Determine the (X, Y) coordinate at the center of the cell enclosing the given text.  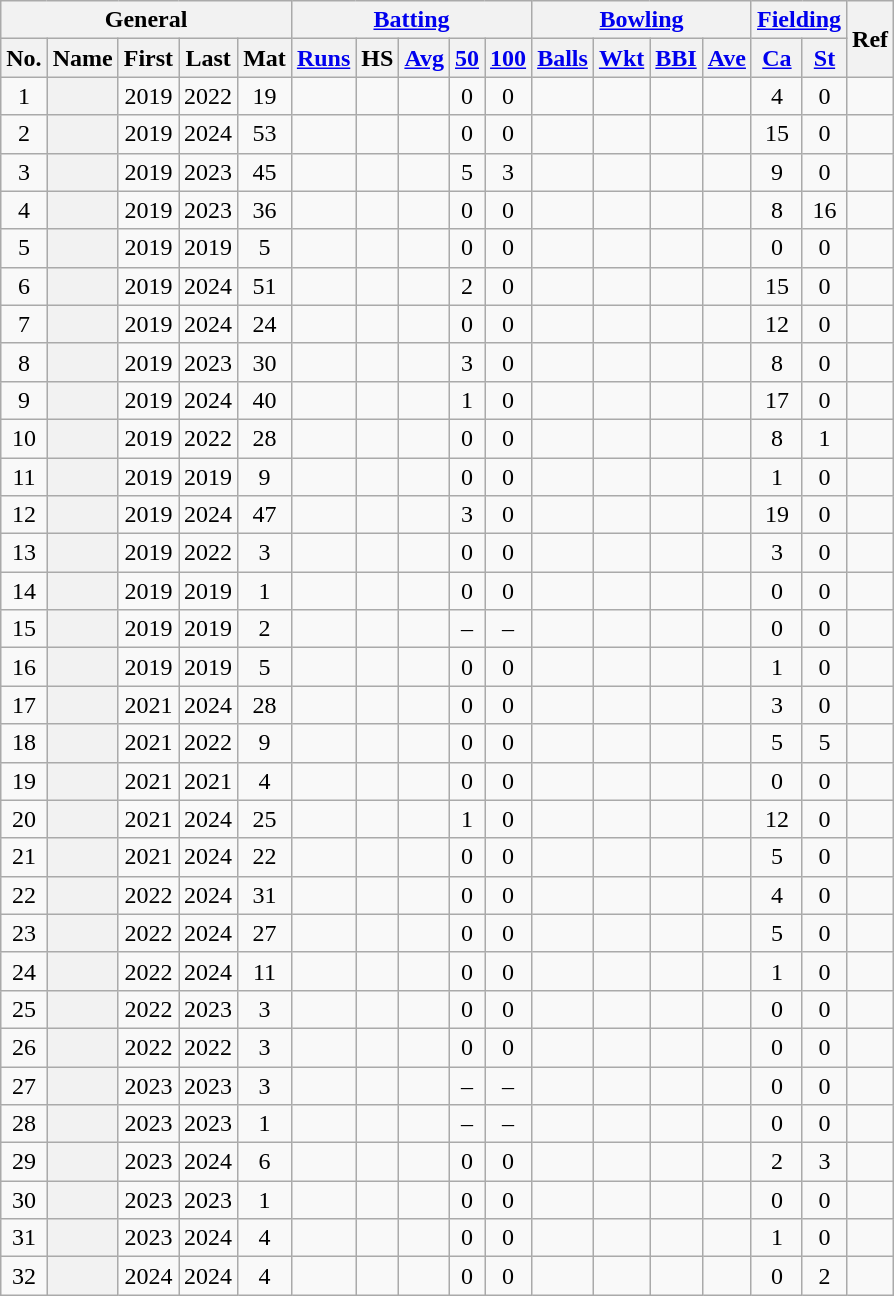
13 (24, 553)
40 (265, 400)
7 (24, 324)
Avg (424, 58)
Ref (870, 39)
First (148, 58)
50 (466, 58)
36 (265, 210)
Ca (776, 58)
10 (24, 438)
Bowling (642, 20)
St (824, 58)
100 (508, 58)
Balls (563, 58)
32 (24, 1276)
51 (265, 286)
45 (265, 172)
23 (24, 933)
18 (24, 743)
No. (24, 58)
HS (378, 58)
BBI (676, 58)
Last (208, 58)
Mat (265, 58)
26 (24, 1047)
Fielding (798, 20)
Batting (411, 20)
20 (24, 819)
14 (24, 591)
Ave (726, 58)
General (146, 20)
Name (82, 58)
53 (265, 134)
47 (265, 515)
29 (24, 1162)
Runs (323, 58)
Wkt (621, 58)
21 (24, 857)
